Pinpoint the cell where the given text exists, returning its [X, Y] midpoint coordinate. 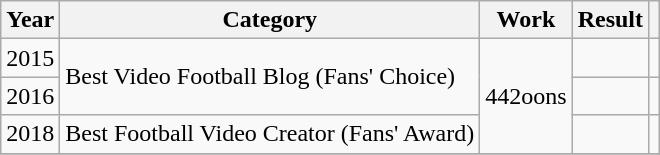
Best Video Football Blog (Fans' Choice) [270, 77]
2016 [30, 96]
Result [610, 20]
2018 [30, 134]
442oons [526, 96]
Year [30, 20]
Work [526, 20]
Best Football Video Creator (Fans' Award) [270, 134]
2015 [30, 58]
Category [270, 20]
